Return the [x, y] coordinate for the center point of the cell that contains the specified text.  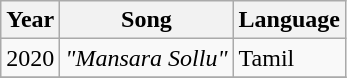
Language [289, 20]
2020 [30, 58]
"Mansara Sollu" [146, 58]
Song [146, 20]
Year [30, 20]
Tamil [289, 58]
